Pinpoint the cell where the given text exists, returning its [x, y] midpoint coordinate. 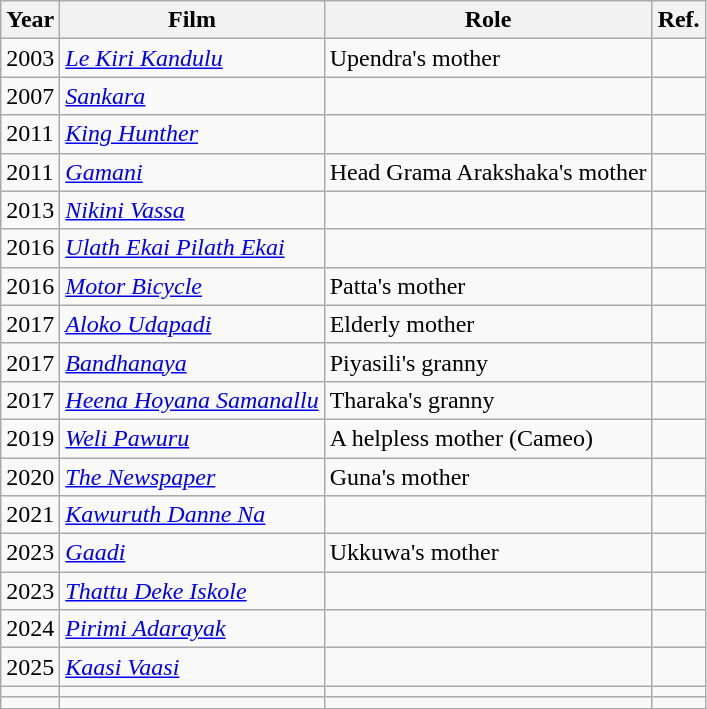
2019 [30, 438]
Weli Pawuru [192, 438]
Ukkuwa's mother [488, 553]
Pirimi Adarayak [192, 629]
Kaasi Vaasi [192, 667]
Elderly mother [488, 324]
Gamani [192, 172]
Year [30, 20]
2013 [30, 210]
Film [192, 20]
2007 [30, 96]
2025 [30, 667]
Role [488, 20]
Bandhanaya [192, 362]
A helpless mother (Cameo) [488, 438]
Thattu Deke Iskole [192, 591]
Upendra's mother [488, 58]
2020 [30, 477]
Aloko Udapadi [192, 324]
Guna's mother [488, 477]
The Newspaper [192, 477]
Motor Bicycle [192, 286]
2003 [30, 58]
Sankara [192, 96]
Ulath Ekai Pilath Ekai [192, 248]
King Hunther [192, 134]
Kawuruth Danne Na [192, 515]
Tharaka's granny [488, 400]
2024 [30, 629]
Gaadi [192, 553]
Head Grama Arakshaka's mother [488, 172]
Nikini Vassa [192, 210]
Heena Hoyana Samanallu [192, 400]
2021 [30, 515]
Piyasili's granny [488, 362]
Le Kiri Kandulu [192, 58]
Ref. [678, 20]
Patta's mother [488, 286]
